Provide the (x, y) coordinate of the cell's center where the given text is located.  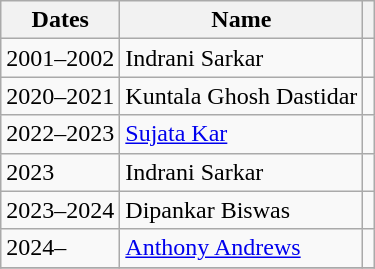
Sujata Kar (242, 134)
Anthony Andrews (242, 248)
Dipankar Biswas (242, 210)
2023 (60, 172)
2023–2024 (60, 210)
Name (242, 20)
2001–2002 (60, 58)
2022–2023 (60, 134)
2024– (60, 248)
Dates (60, 20)
2020–2021 (60, 96)
Kuntala Ghosh Dastidar (242, 96)
